Find where the given text appears and provide that cell's center as (X, Y) coordinate. 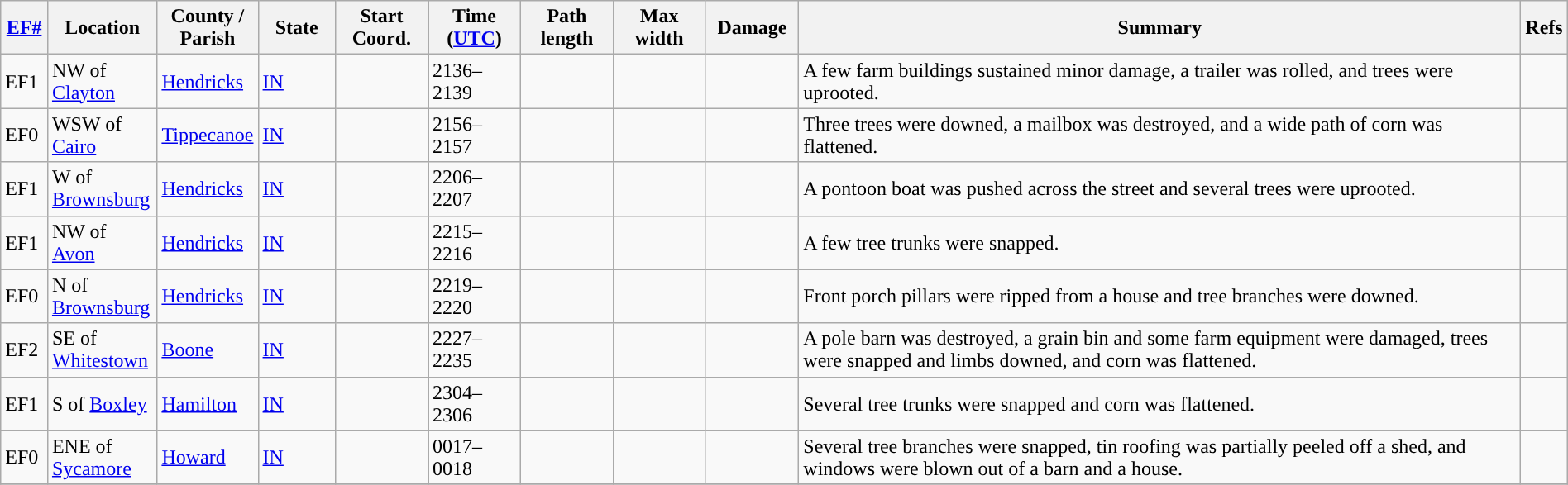
2206–2207 (475, 188)
W of Brownsburg (102, 188)
A few tree trunks were snapped. (1159, 243)
County / Parish (208, 28)
Howard (208, 458)
A pole barn was destroyed, a grain bin and some farm equipment were damaged, trees were snapped and limbs downed, and corn was flattened. (1159, 350)
Time (UTC) (475, 28)
EF2 (25, 350)
Front porch pillars were ripped from a house and tree branches were downed. (1159, 296)
Several tree branches were snapped, tin roofing was partially peeled off a shed, and windows were blown out of a barn and a house. (1159, 458)
2304–2306 (475, 403)
2219–2220 (475, 296)
SE of Whitestown (102, 350)
2227–2235 (475, 350)
WSW of Cairo (102, 136)
A few farm buildings sustained minor damage, a trailer was rolled, and trees were uprooted. (1159, 81)
ENE of Sycamore (102, 458)
NW of Clayton (102, 81)
Summary (1159, 28)
Tippecanoe (208, 136)
EF# (25, 28)
Max width (659, 28)
Refs (1544, 28)
2156–2157 (475, 136)
State (296, 28)
Location (102, 28)
N of Brownsburg (102, 296)
Start Coord. (381, 28)
Path length (567, 28)
A pontoon boat was pushed across the street and several trees were uprooted. (1159, 188)
2136–2139 (475, 81)
NW of Avon (102, 243)
Hamilton (208, 403)
0017–0018 (475, 458)
Several tree trunks were snapped and corn was flattened. (1159, 403)
Three trees were downed, a mailbox was destroyed, and a wide path of corn was flattened. (1159, 136)
Damage (753, 28)
Boone (208, 350)
2215–2216 (475, 243)
S of Boxley (102, 403)
